For the text-containing cell, return its midpoint in [x, y] coordinate format. 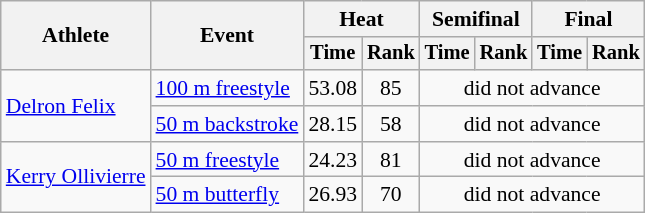
Heat [361, 19]
50 m backstroke [228, 124]
28.15 [332, 124]
58 [391, 124]
Delron Felix [76, 106]
81 [391, 160]
50 m freestyle [228, 160]
Athlete [76, 36]
53.08 [332, 88]
70 [391, 195]
Semifinal [476, 19]
Kerry Ollivierre [76, 178]
24.23 [332, 160]
Final [588, 19]
85 [391, 88]
26.93 [332, 195]
Event [228, 36]
50 m butterfly [228, 195]
100 m freestyle [228, 88]
